Determine the [X, Y] coordinate at the center of the cell enclosing the given text.  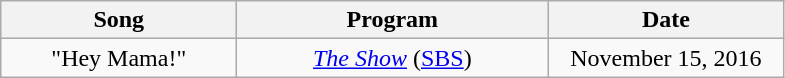
Date [666, 20]
Song [119, 20]
The Show (SBS) [392, 58]
Program [392, 20]
November 15, 2016 [666, 58]
"Hey Mama!" [119, 58]
